For the text-containing cell, return its midpoint in (X, Y) coordinate format. 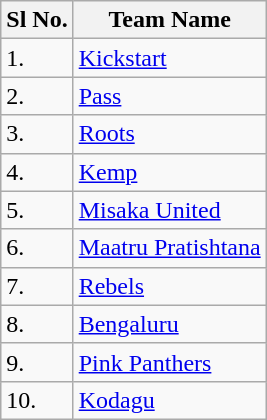
Team Name (170, 20)
Sl No. (37, 20)
6. (37, 248)
Kodagu (170, 400)
8. (37, 324)
Maatru Pratishtana (170, 248)
Roots (170, 134)
Bengaluru (170, 324)
Pink Panthers (170, 362)
7. (37, 286)
4. (37, 172)
Kickstart (170, 58)
Pass (170, 96)
3. (37, 134)
Misaka United (170, 210)
Rebels (170, 286)
2. (37, 96)
5. (37, 210)
9. (37, 362)
Kemp (170, 172)
1. (37, 58)
10. (37, 400)
